Search for the cell housing the specified text and yield its (x, y) center coordinate. 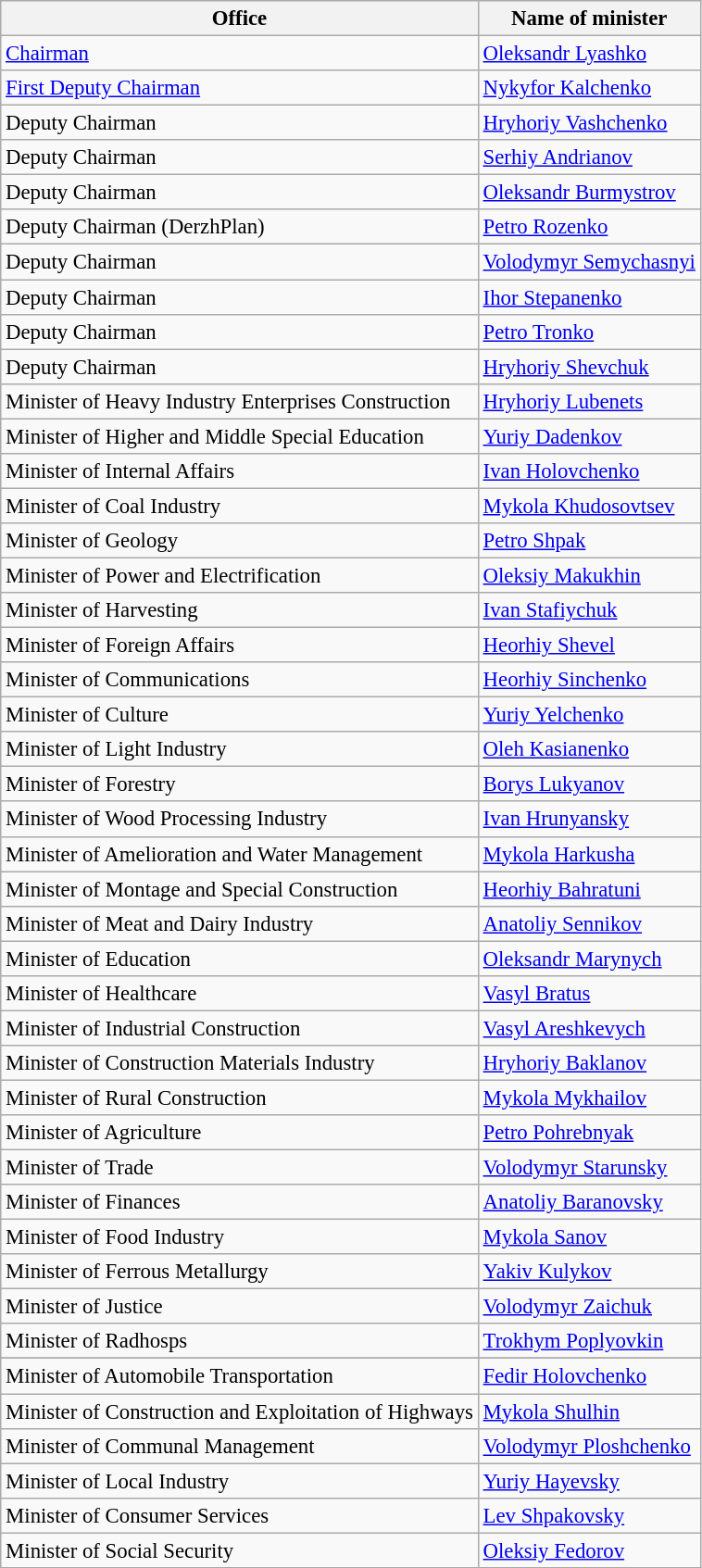
Minister of Light Industry (240, 749)
Mykola Sanov (589, 1237)
Heorhiy Shevel (589, 646)
Minister of Forestry (240, 784)
Anatoliy Baranovsky (589, 1202)
Hryhoriy Shevchuk (589, 367)
Minister of Montage and Special Construction (240, 889)
Yakiv Kulykov (589, 1272)
Minister of Radhosps (240, 1342)
Ihor Stepanenko (589, 297)
Fedir Holovchenko (589, 1376)
Mykola Khudosovtsev (589, 506)
Minister of Education (240, 959)
Vasyl Bratus (589, 994)
Ivan Holovchenko (589, 471)
Minister of Communications (240, 680)
Oleksiy Makukhin (589, 575)
Oleh Kasianenko (589, 749)
Volodymyr Ploshchenko (589, 1446)
Yuriy Hayevsky (589, 1481)
Minister of Coal Industry (240, 506)
Yuriy Dadenkov (589, 436)
Oleksandr Lyashko (589, 54)
Minister of Healthcare (240, 994)
Minister of Local Industry (240, 1481)
Petro Tronko (589, 332)
Minister of Foreign Affairs (240, 646)
Deputy Chairman (DerzhPlan) (240, 227)
Minister of Wood Processing Industry (240, 820)
Oleksandr Marynych (589, 959)
Minister of Industrial Construction (240, 1028)
Volodymyr Semychasnyi (589, 262)
Vasyl Areshkevych (589, 1028)
Minister of Ferrous Metallurgy (240, 1272)
Petro Pohrebnyak (589, 1133)
Ivan Stafiychuk (589, 610)
Oleksandr Burmystrov (589, 193)
Minister of Trade (240, 1168)
Volodymyr Zaichuk (589, 1307)
Heorhiy Bahratuni (589, 889)
First Deputy Chairman (240, 88)
Petro Shpak (589, 541)
Minister of Construction Materials Industry (240, 1063)
Nykyfor Kalchenko (589, 88)
Oleksiy Fedorov (589, 1550)
Heorhiy Sinchenko (589, 680)
Mykola Shulhin (589, 1411)
Hryhoriy Baklanov (589, 1063)
Minister of Culture (240, 715)
Yuriy Yelchenko (589, 715)
Volodymyr Starunsky (589, 1168)
Minister of Meat and Dairy Industry (240, 923)
Office (240, 19)
Minister of Justice (240, 1307)
Serhiy Andrianov (589, 157)
Minister of Geology (240, 541)
Minister of Internal Affairs (240, 471)
Hryhoriy Lubenets (589, 401)
Anatoliy Sennikov (589, 923)
Lev Shpakovsky (589, 1515)
Chairman (240, 54)
Trokhym Poplyovkin (589, 1342)
Minister of Construction and Exploitation of Highways (240, 1411)
Minister of Heavy Industry Enterprises Construction (240, 401)
Minister of Harvesting (240, 610)
Minister of Automobile Transportation (240, 1376)
Minister of Finances (240, 1202)
Minister of Food Industry (240, 1237)
Borys Lukyanov (589, 784)
Minister of Consumer Services (240, 1515)
Minister of Communal Management (240, 1446)
Minister of Rural Construction (240, 1098)
Hryhoriy Vashchenko (589, 123)
Minister of Power and Electrification (240, 575)
Minister of Agriculture (240, 1133)
Petro Rozenko (589, 227)
Minister of Amelioration and Water Management (240, 854)
Name of minister (589, 19)
Minister of Social Security (240, 1550)
Mykola Mykhailov (589, 1098)
Ivan Hrunyansky (589, 820)
Minister of Higher and Middle Special Education (240, 436)
Mykola Harkusha (589, 854)
